Provide the (X, Y) coordinate of the cell's center where the given text is located.  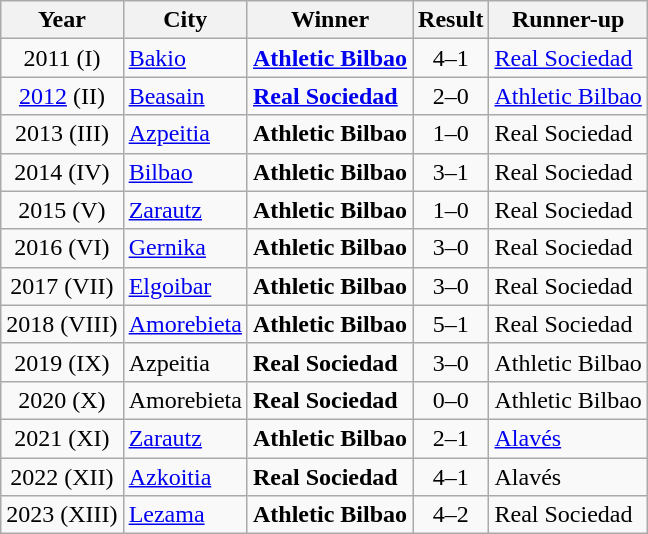
Runner-up (568, 20)
Beasain (185, 96)
2020 (X) (62, 400)
Gernika (185, 248)
2–1 (451, 438)
2015 (V) (62, 210)
Winner (330, 20)
Lezama (185, 515)
Elgoibar (185, 286)
2018 (VIII) (62, 324)
Year (62, 20)
2012 (II) (62, 96)
2023 (XIII) (62, 515)
5–1 (451, 324)
City (185, 20)
4–2 (451, 515)
Bakio (185, 58)
0–0 (451, 400)
Azkoitia (185, 477)
3–1 (451, 172)
2014 (IV) (62, 172)
2013 (III) (62, 134)
2017 (VII) (62, 286)
2011 (I) (62, 58)
Bilbao (185, 172)
2022 (XII) (62, 477)
Result (451, 20)
2016 (VI) (62, 248)
2021 (XI) (62, 438)
2–0 (451, 96)
2019 (IX) (62, 362)
